For the text-containing cell, return its midpoint in (X, Y) coordinate format. 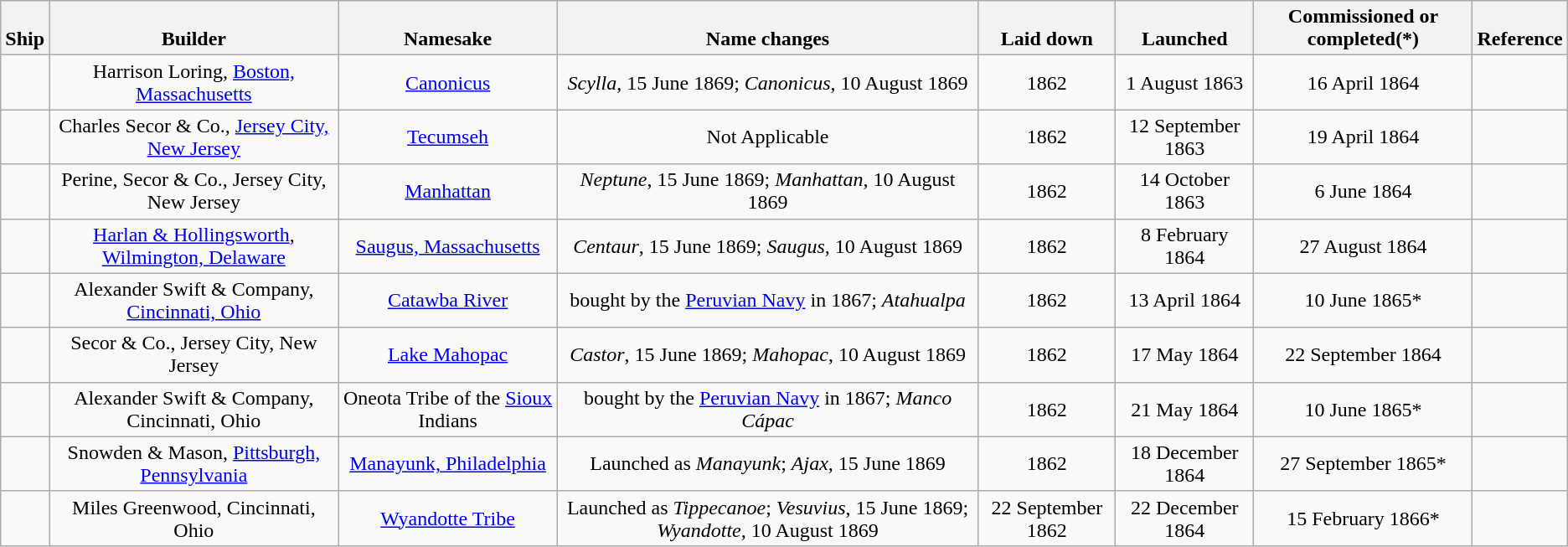
Name changes (767, 28)
Harrison Loring, Boston, Massachusetts (194, 82)
Perine, Secor & Co., Jersey City, New Jersey (194, 191)
Catawba River (447, 300)
Centaur, 15 June 1869; Saugus, 10 August 1869 (767, 246)
Neptune, 15 June 1869; Manhattan, 10 August 1869 (767, 191)
Manhattan (447, 191)
Not Applicable (767, 137)
15 February 1866* (1364, 518)
Saugus, Massachusetts (447, 246)
6 June 1864 (1364, 191)
Harlan & Hollingsworth, Wilmington, Delaware (194, 246)
22 September 1862 (1047, 518)
Namesake (447, 28)
21 May 1864 (1184, 409)
16 April 1864 (1364, 82)
Oneota Tribe of the Sioux Indians (447, 409)
Scylla, 15 June 1869; Canonicus, 10 August 1869 (767, 82)
8 February 1864 (1184, 246)
Reference (1519, 28)
Castor, 15 June 1869; Mahopac, 10 August 1869 (767, 355)
Launched (1184, 28)
Charles Secor & Co., Jersey City, New Jersey (194, 137)
19 April 1864 (1364, 137)
22 September 1864 (1364, 355)
bought by the Peruvian Navy in 1867; Atahualpa (767, 300)
Wyandotte Tribe (447, 518)
Launched as Tippecanoe; Vesuvius, 15 June 1869; Wyandotte, 10 August 1869 (767, 518)
18 December 1864 (1184, 464)
22 December 1864 (1184, 518)
14 October 1863 (1184, 191)
Secor & Co., Jersey City, New Jersey (194, 355)
Launched as Manayunk; Ajax, 15 June 1869 (767, 464)
Miles Greenwood, Cincinnati, Ohio (194, 518)
27 August 1864 (1364, 246)
Snowden & Mason, Pittsburgh, Pennsylvania (194, 464)
13 April 1864 (1184, 300)
Laid down (1047, 28)
Commissioned or completed(*) (1364, 28)
Builder (194, 28)
bought by the Peruvian Navy in 1867; Manco Cápac (767, 409)
Canonicus (447, 82)
17 May 1864 (1184, 355)
Lake Mahopac (447, 355)
Tecumseh (447, 137)
Ship (25, 28)
12 September 1863 (1184, 137)
Manayunk, Philadelphia (447, 464)
1 August 1863 (1184, 82)
27 September 1865* (1364, 464)
